Output the (X, Y) coordinate of the center of the cell containing the given text.  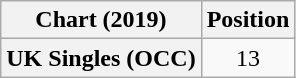
13 (248, 58)
UK Singles (OCC) (101, 58)
Chart (2019) (101, 20)
Position (248, 20)
